Extract the (X, Y) coordinate from the center of the cell holding the provided text.  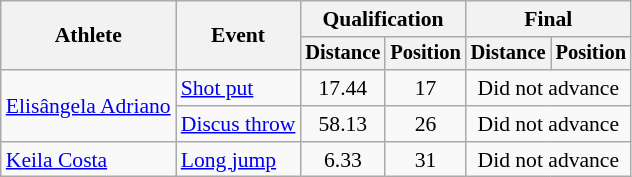
Elisângela Adriano (88, 106)
Discus throw (238, 124)
17.44 (342, 88)
Athlete (88, 36)
26 (425, 124)
Qualification (382, 19)
Shot put (238, 88)
17 (425, 88)
Final (548, 19)
58.13 (342, 124)
Event (238, 36)
